Provide the [X, Y] coordinate of the cell's center where the given text is located.  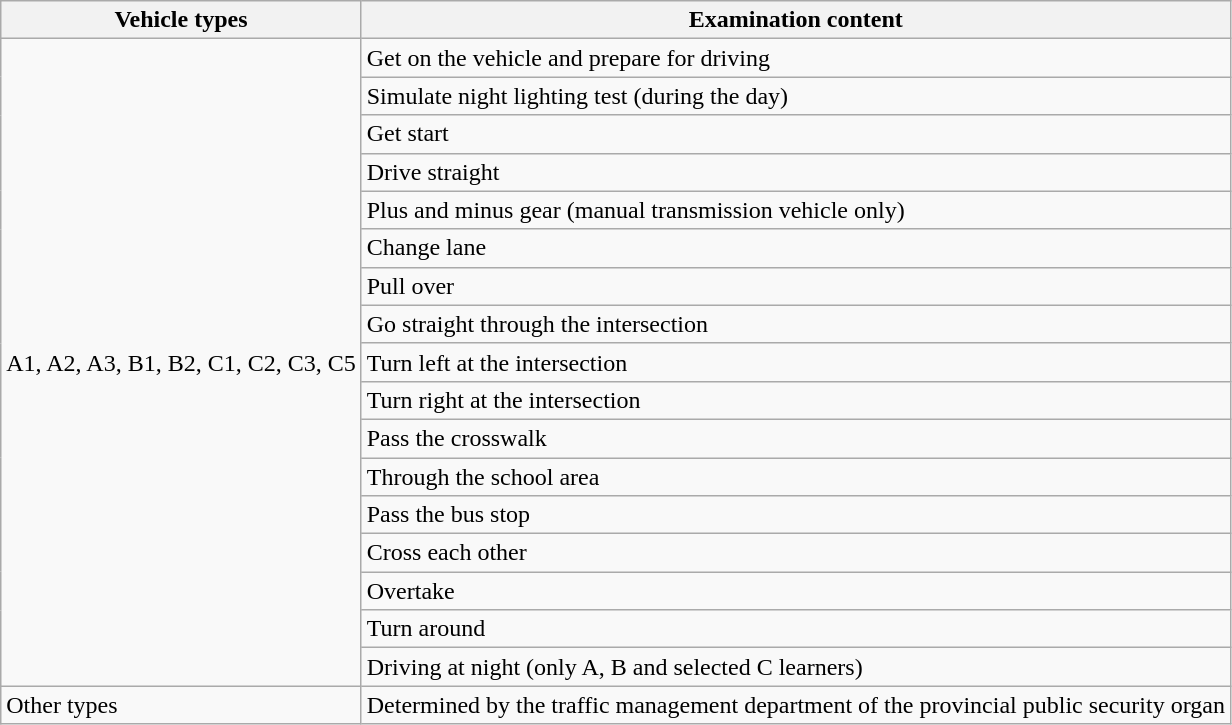
Get on the vehicle and prepare for driving [796, 58]
Plus and minus gear (manual transmission vehicle only) [796, 210]
Vehicle types [181, 20]
Determined by the traffic management department of the provincial public security organ [796, 705]
Turn left at the intersection [796, 362]
Through the school area [796, 477]
Turn right at the intersection [796, 400]
Overtake [796, 591]
Other types [181, 705]
Drive straight [796, 172]
Pass the crosswalk [796, 438]
Pass the bus stop [796, 515]
Simulate night lighting test (during the day) [796, 96]
A1, A2, A3, B1, B2, C1, C2, C3, C5 [181, 362]
Go straight through the intersection [796, 324]
Get start [796, 134]
Turn around [796, 629]
Driving at night (only A, B and selected C learners) [796, 667]
Examination content [796, 20]
Pull over [796, 286]
Cross each other [796, 553]
Change lane [796, 248]
